Determine the [x, y] coordinate at the center of the cell enclosing the given text.  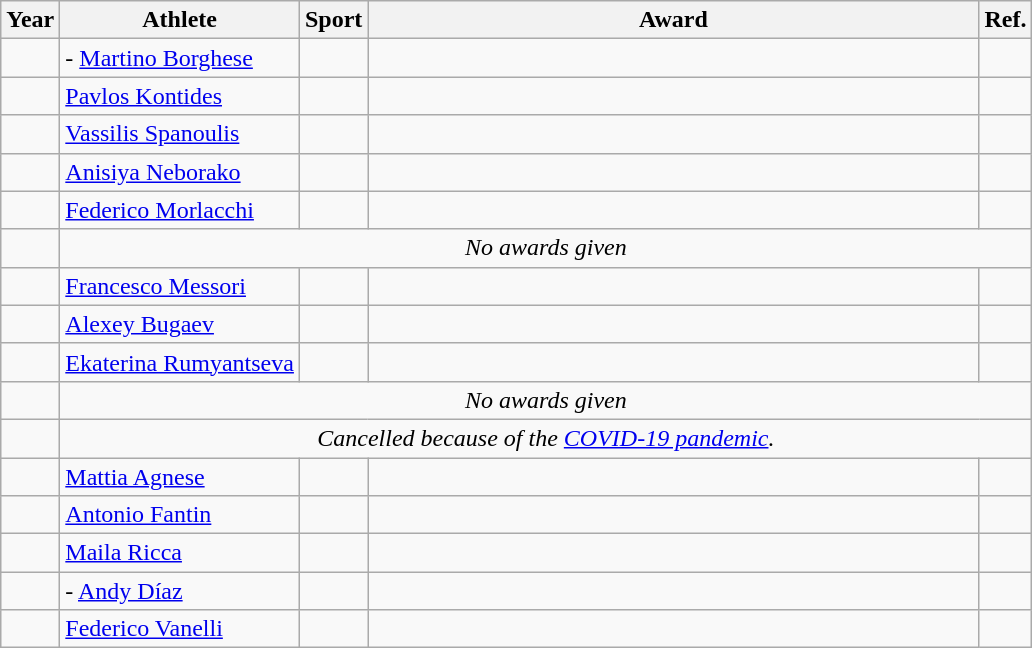
Sport [333, 20]
- Andy Díaz [180, 591]
Antonio Fantin [180, 515]
Federico Vanelli [180, 629]
Year [30, 20]
Maila Ricca [180, 553]
Francesco Messori [180, 286]
Vassilis Spanoulis [180, 134]
Mattia Agnese [180, 477]
Ekaterina Rumyantseva [180, 362]
Award [674, 20]
Cancelled because of the COVID-19 pandemic. [546, 438]
Pavlos Kontides [180, 96]
Federico Morlacchi [180, 210]
Athlete [180, 20]
Ref. [1006, 20]
- Martino Borghese [180, 58]
Anisiya Neborako [180, 172]
Alexey Bugaev [180, 324]
